Provide the [x, y] coordinate of the cell's center where the given text is located.  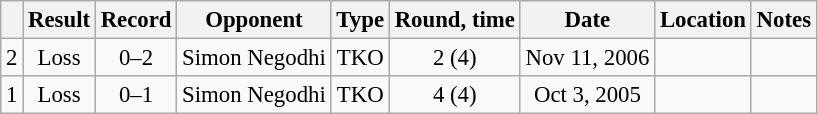
2 (4) [454, 58]
1 [12, 95]
Opponent [254, 20]
Notes [784, 20]
Oct 3, 2005 [587, 95]
Type [360, 20]
Result [60, 20]
Round, time [454, 20]
2 [12, 58]
0–1 [136, 95]
Record [136, 20]
4 (4) [454, 95]
Location [704, 20]
Nov 11, 2006 [587, 58]
Date [587, 20]
0–2 [136, 58]
